Search for the cell housing the specified text and yield its [x, y] center coordinate. 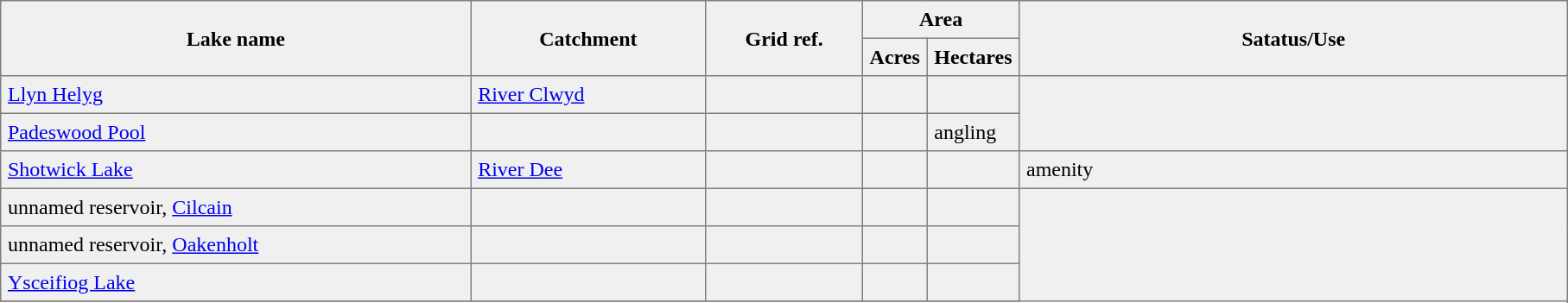
unnamed reservoir, Cilcain [236, 207]
Ysceifiog Lake [236, 282]
Area [940, 20]
angling [973, 132]
Grid ref. [784, 38]
Llyn Helyg [236, 95]
Acres [895, 57]
Satatus/Use [1294, 38]
Shotwick Lake [236, 170]
Lake name [236, 38]
River Dee [588, 170]
unnamed reservoir, Oakenholt [236, 245]
amenity [1294, 170]
River Clwyd [588, 95]
Catchment [588, 38]
Padeswood Pool [236, 132]
Hectares [973, 57]
